Determine the (x, y) coordinate at the center of the cell enclosing the given text.  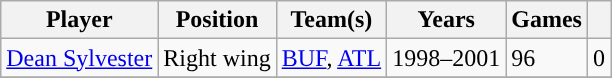
Games (547, 20)
Position (217, 20)
1998–2001 (446, 58)
96 (547, 58)
BUF, ATL (332, 58)
Dean Sylvester (80, 58)
Player (80, 20)
Right wing (217, 58)
0 (598, 58)
Years (446, 20)
Team(s) (332, 20)
